Determine the (X, Y) coordinate at the center of the cell enclosing the given text.  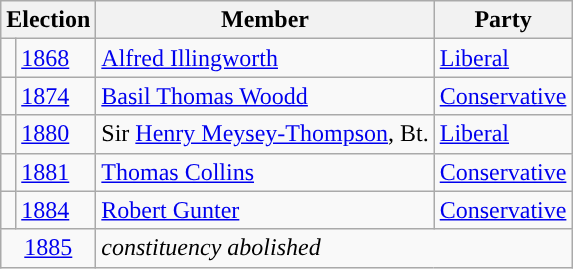
Election (48, 20)
1885 (48, 248)
1880 (56, 134)
Alfred Illingworth (265, 58)
Thomas Collins (265, 172)
Sir Henry Meysey-Thompson, Bt. (265, 134)
1868 (56, 58)
1884 (56, 210)
constituency abolished (334, 248)
Basil Thomas Woodd (265, 96)
Member (265, 20)
Robert Gunter (265, 210)
1881 (56, 172)
Party (503, 20)
1874 (56, 96)
